Search for the cell housing the specified text and yield its [x, y] center coordinate. 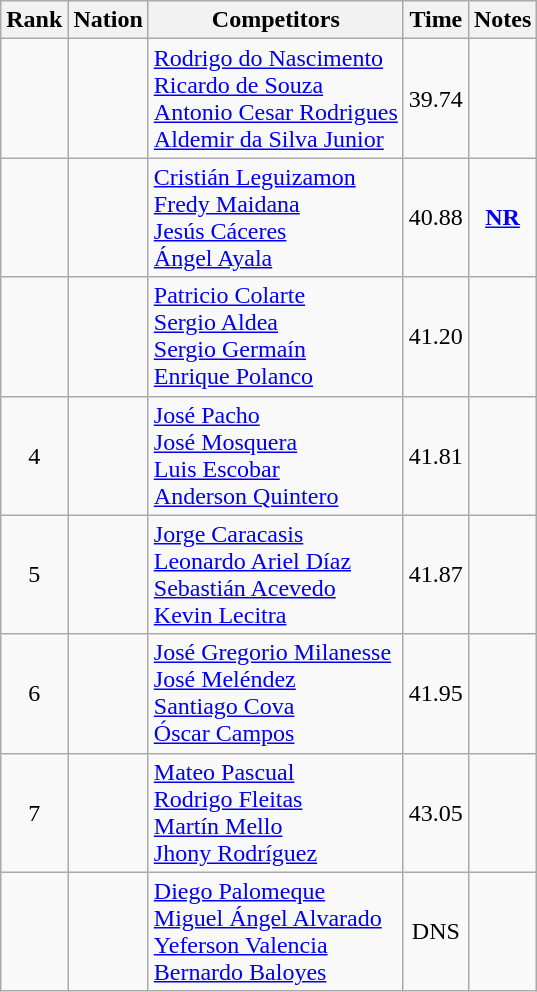
Competitors [276, 20]
6 [34, 694]
Diego PalomequeMiguel Ángel AlvaradoYeferson ValenciaBernardo Baloyes [276, 932]
Rodrigo do NascimentoRicardo de SouzaAntonio Cesar RodriguesAldemir da Silva Junior [276, 98]
Rank [34, 20]
José Gregorio MilanesseJosé MeléndezSantiago CovaÓscar Campos [276, 694]
4 [34, 456]
41.20 [436, 336]
José PachoJosé MosqueraLuis EscobarAnderson Quintero [276, 456]
Mateo PascualRodrigo FleitasMartín MelloJhony Rodríguez [276, 812]
41.95 [436, 694]
7 [34, 812]
41.81 [436, 456]
NR [502, 218]
Time [436, 20]
Nation [108, 20]
43.05 [436, 812]
Cristián LeguizamonFredy MaidanaJesús CáceresÁngel Ayala [276, 218]
Patricio ColarteSergio AldeaSergio GermaínEnrique Polanco [276, 336]
39.74 [436, 98]
Notes [502, 20]
40.88 [436, 218]
DNS [436, 932]
5 [34, 574]
41.87 [436, 574]
Jorge CaracasisLeonardo Ariel DíazSebastián AcevedoKevin Lecitra [276, 574]
